Provide the [X, Y] coordinate of the cell's center where the given text is located.  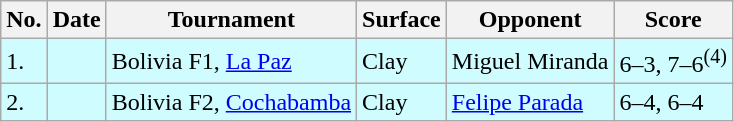
1. [24, 62]
Bolivia F2, Cochabamba [231, 102]
Score [673, 20]
Surface [402, 20]
Date [76, 20]
6–4, 6–4 [673, 102]
No. [24, 20]
Felipe Parada [530, 102]
Opponent [530, 20]
Bolivia F1, La Paz [231, 62]
Miguel Miranda [530, 62]
2. [24, 102]
6–3, 7–6(4) [673, 62]
Tournament [231, 20]
